Pinpoint the cell where the given text exists, returning its [X, Y] midpoint coordinate. 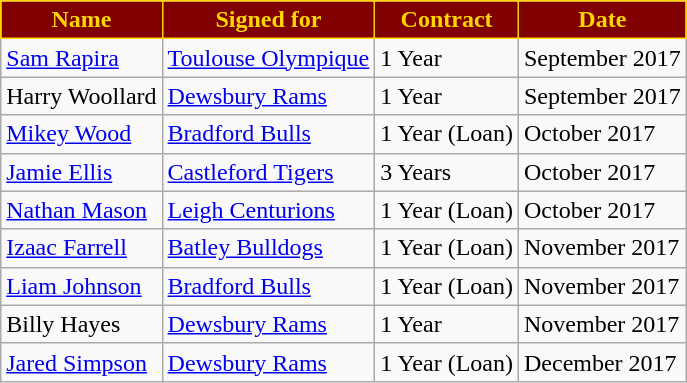
Name [82, 20]
Castleford Tigers [268, 172]
3 Years [447, 172]
December 2017 [602, 362]
Contract [447, 20]
Toulouse Olympique [268, 58]
Sam Rapira [82, 58]
Jared Simpson [82, 362]
Jamie Ellis [82, 172]
Harry Woollard [82, 96]
Mikey Wood [82, 134]
Liam Johnson [82, 286]
Leigh Centurions [268, 210]
Billy Hayes [82, 324]
Signed for [268, 20]
Batley Bulldogs [268, 248]
Date [602, 20]
Nathan Mason [82, 210]
Izaac Farrell [82, 248]
